Pinpoint the cell where the given text exists, returning its [X, Y] midpoint coordinate. 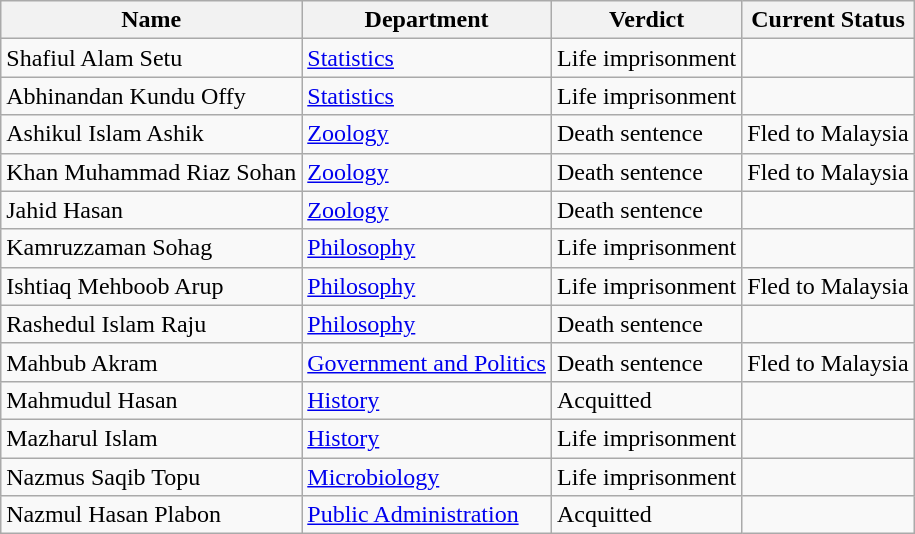
Public Administration [427, 515]
Kamruzzaman Sohag [152, 248]
Ishtiaq Mehboob Arup [152, 286]
Government and Politics [427, 362]
Nazmus Saqib Topu [152, 477]
Jahid Hasan [152, 210]
Mahbub Akram [152, 362]
Mazharul Islam [152, 438]
Microbiology [427, 477]
Name [152, 20]
Khan Muhammad Riaz Sohan [152, 172]
Mahmudul Hasan [152, 400]
Ashikul Islam Ashik [152, 134]
Department [427, 20]
Verdict [646, 20]
Current Status [828, 20]
Nazmul Hasan Plabon [152, 515]
Rashedul Islam Raju [152, 324]
Shafiul Alam Setu [152, 58]
Abhinandan Kundu Offy [152, 96]
